Find where the given text appears and provide that cell's center as [X, Y] coordinate. 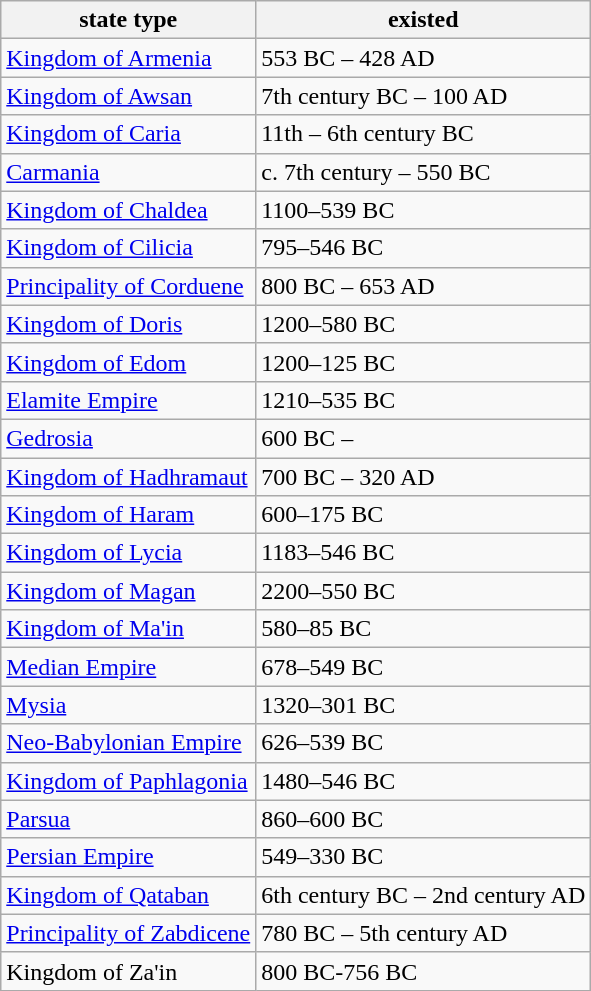
state type [128, 20]
Kingdom of Paphlagonia [128, 781]
1183–546 BC [424, 553]
Kingdom of Chaldea [128, 210]
800 BC – 653 AD [424, 286]
800 BC-756 BC [424, 971]
626–539 BC [424, 743]
Gedrosia [128, 438]
1200–580 BC [424, 324]
Kingdom of Caria [128, 134]
795–546 BC [424, 248]
Kingdom of Magan [128, 591]
c. 7th century – 550 BC [424, 172]
Kingdom of Za'in [128, 971]
7th century BC – 100 AD [424, 96]
Principality of Corduene [128, 286]
Carmania [128, 172]
549–330 BC [424, 857]
Elamite Empire [128, 400]
6th century BC – 2nd century AD [424, 895]
Kingdom of Ma'in [128, 629]
1200–125 BC [424, 362]
existed [424, 20]
Median Empire [128, 667]
600–175 BC [424, 515]
Persian Empire [128, 857]
Kingdom of Edom [128, 362]
Kingdom of Awsan [128, 96]
678–549 BC [424, 667]
Principality of Zabdicene [128, 933]
860–600 BC [424, 819]
Kingdom of Cilicia [128, 248]
Kingdom of Doris [128, 324]
Parsua [128, 819]
780 BC – 5th century AD [424, 933]
1100–539 BC [424, 210]
Mysia [128, 705]
2200–550 BC [424, 591]
Kingdom of Armenia [128, 58]
Kingdom of Haram [128, 515]
580–85 BC [424, 629]
1210–535 BC [424, 400]
1320–301 BC [424, 705]
600 BC – [424, 438]
Kingdom of Hadhramaut [128, 477]
Neo-Babylonian Empire [128, 743]
553 BC – 428 AD [424, 58]
1480–546 BC [424, 781]
11th – 6th century BC [424, 134]
700 BC – 320 AD [424, 477]
Kingdom of Qataban [128, 895]
Kingdom of Lycia [128, 553]
